For the text-containing cell, return its midpoint in (x, y) coordinate format. 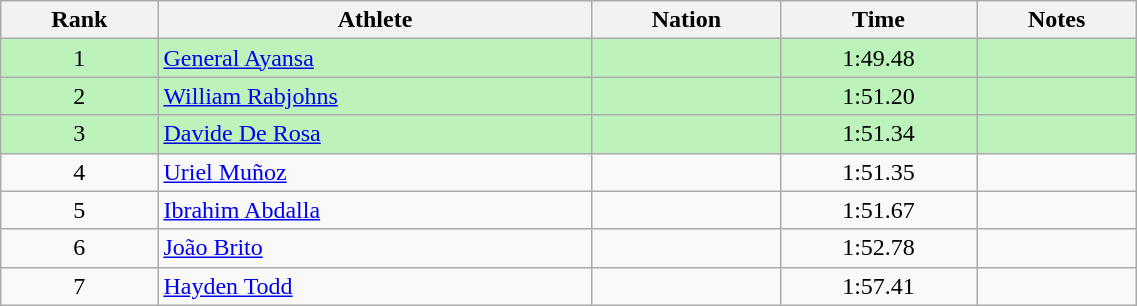
Rank (80, 20)
3 (80, 134)
General Ayansa (375, 58)
4 (80, 172)
Davide De Rosa (375, 134)
João Brito (375, 248)
1:51.20 (878, 96)
William Rabjohns (375, 96)
6 (80, 248)
7 (80, 286)
Time (878, 20)
Nation (686, 20)
1 (80, 58)
Uriel Muñoz (375, 172)
Notes (1057, 20)
1:49.48 (878, 58)
5 (80, 210)
Athlete (375, 20)
1:57.41 (878, 286)
1:52.78 (878, 248)
Hayden Todd (375, 286)
1:51.34 (878, 134)
1:51.67 (878, 210)
2 (80, 96)
Ibrahim Abdalla (375, 210)
1:51.35 (878, 172)
